For the text-containing cell, return its midpoint in [x, y] coordinate format. 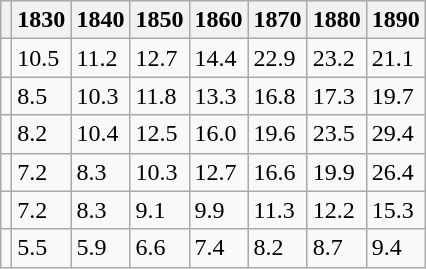
16.6 [278, 172]
29.4 [396, 134]
11.8 [160, 96]
12.5 [160, 134]
23.5 [336, 134]
9.1 [160, 210]
5.5 [42, 248]
9.4 [396, 248]
26.4 [396, 172]
15.3 [396, 210]
1880 [336, 20]
9.9 [218, 210]
10.4 [100, 134]
1860 [218, 20]
19.7 [396, 96]
8.7 [336, 248]
1850 [160, 20]
5.9 [100, 248]
10.5 [42, 58]
19.9 [336, 172]
17.3 [336, 96]
16.8 [278, 96]
22.9 [278, 58]
13.3 [218, 96]
14.4 [218, 58]
11.3 [278, 210]
23.2 [336, 58]
6.6 [160, 248]
21.1 [396, 58]
1830 [42, 20]
11.2 [100, 58]
1870 [278, 20]
1840 [100, 20]
12.2 [336, 210]
19.6 [278, 134]
16.0 [218, 134]
1890 [396, 20]
7.4 [218, 248]
8.5 [42, 96]
